Find where the given text appears and provide that cell's center as (X, Y) coordinate. 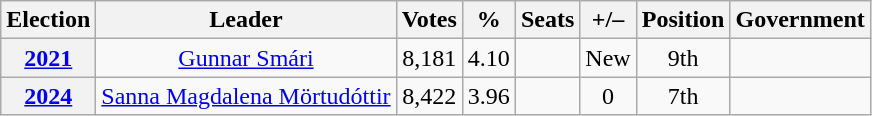
3.96 (488, 96)
Position (683, 20)
4.10 (488, 58)
2024 (48, 96)
Sanna Magdalena Mörtudóttir (246, 96)
0 (608, 96)
7th (683, 96)
Government (800, 20)
Seats (547, 20)
New (608, 58)
+/– (608, 20)
% (488, 20)
Leader (246, 20)
Election (48, 20)
Votes (429, 20)
Gunnar Smári (246, 58)
8,422 (429, 96)
8,181 (429, 58)
9th (683, 58)
2021 (48, 58)
